Search for the cell housing the specified text and yield its [x, y] center coordinate. 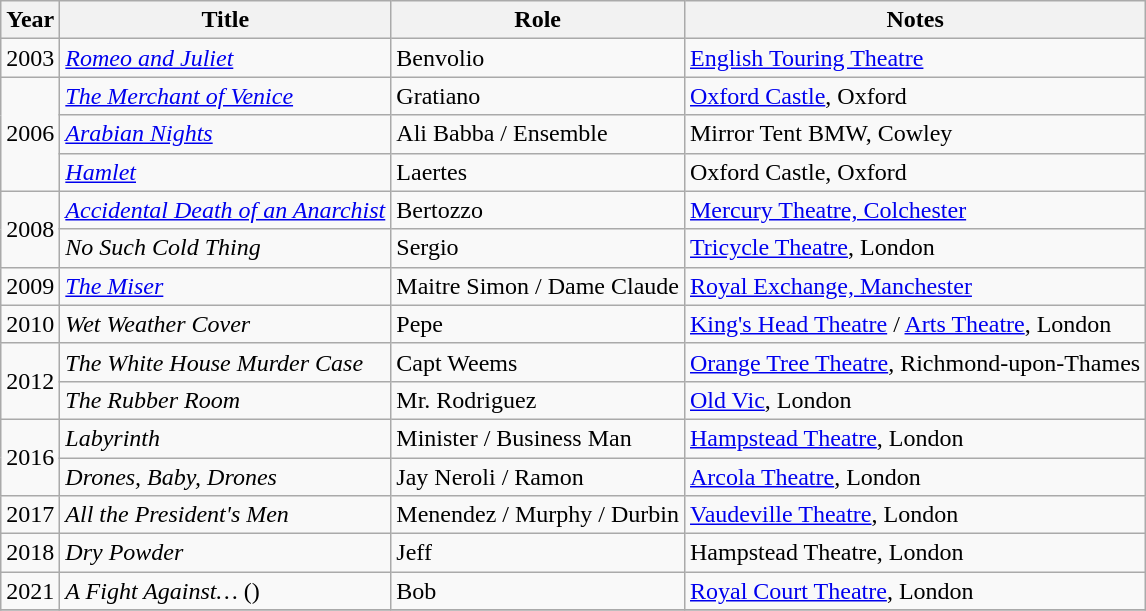
Royal Court Theatre, London [914, 591]
Mr. Rodriguez [538, 400]
All the President's Men [226, 515]
Title [226, 20]
English Touring Theatre [914, 58]
2003 [30, 58]
2021 [30, 591]
2018 [30, 553]
Vaudeville Theatre, London [914, 515]
Arcola Theatre, London [914, 477]
The White House Murder Case [226, 362]
2012 [30, 381]
Labyrinth [226, 438]
Royal Exchange, Manchester [914, 286]
Ali Babba / Ensemble [538, 134]
Hamlet [226, 172]
2008 [30, 229]
Capt Weems [538, 362]
Bertozzo [538, 210]
Minister / Business Man [538, 438]
Role [538, 20]
Accidental Death of an Anarchist [226, 210]
Laertes [538, 172]
Pepe [538, 324]
Notes [914, 20]
Old Vic, London [914, 400]
Mercury Theatre, Colchester [914, 210]
Wet Weather Cover [226, 324]
2016 [30, 457]
2006 [30, 134]
A Fight Against… () [226, 591]
2017 [30, 515]
No Such Cold Thing [226, 248]
Orange Tree Theatre, Richmond-upon-Thames [914, 362]
Menendez / Murphy / Durbin [538, 515]
Jeff [538, 553]
Sergio [538, 248]
2009 [30, 286]
Gratiano [538, 96]
Drones, Baby, Drones [226, 477]
Romeo and Juliet [226, 58]
Year [30, 20]
Jay Neroli / Ramon [538, 477]
Tricycle Theatre, London [914, 248]
Dry Powder [226, 553]
Mirror Tent BMW, Cowley [914, 134]
2010 [30, 324]
The Miser [226, 286]
King's Head Theatre / Arts Theatre, London [914, 324]
Arabian Nights [226, 134]
The Merchant of Venice [226, 96]
The Rubber Room [226, 400]
Benvolio [538, 58]
Bob [538, 591]
Maitre Simon / Dame Claude [538, 286]
